Determine the [x, y] coordinate at the center of the cell enclosing the given text.  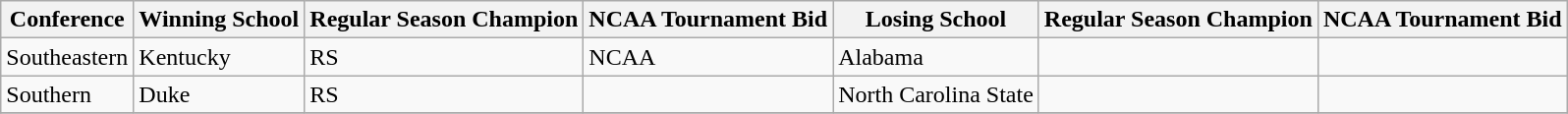
Losing School [936, 20]
Alabama [936, 57]
Southern [67, 94]
Conference [67, 20]
Kentucky [219, 57]
Southeastern [67, 57]
NCAA [708, 57]
North Carolina State [936, 94]
Duke [219, 94]
Winning School [219, 20]
